Provide the (X, Y) coordinate of the cell's center where the given text is located.  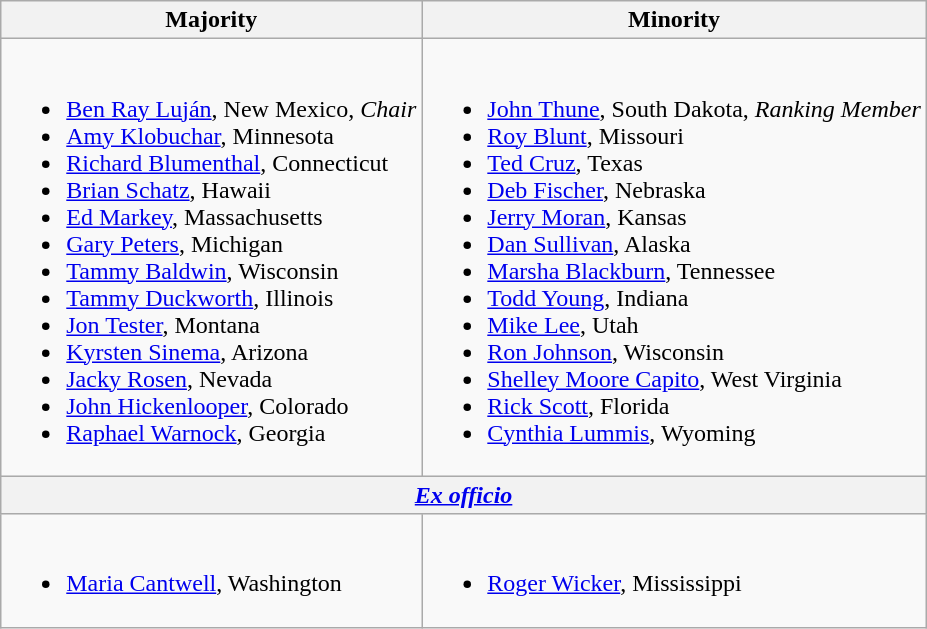
Ex officio (464, 495)
Maria Cantwell, Washington (212, 570)
Minority (674, 20)
Majority (212, 20)
Roger Wicker, Mississippi (674, 570)
